Output the [X, Y] coordinate of the center of the cell containing the given text.  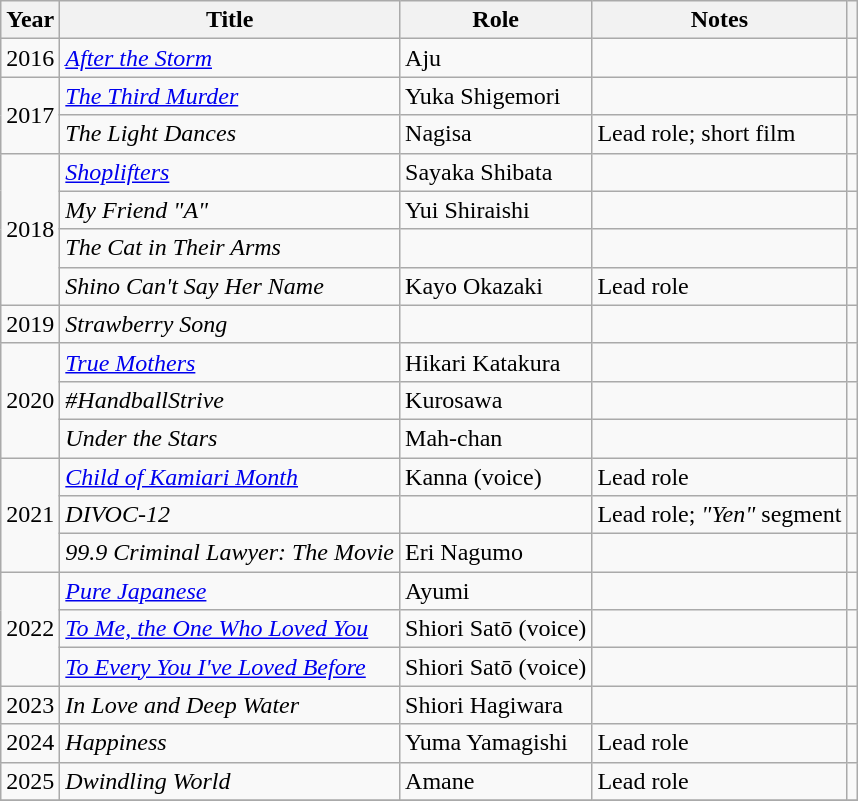
2020 [30, 400]
Happiness [230, 743]
Lead role; "Yen" segment [720, 515]
Year [30, 20]
2016 [30, 58]
2022 [30, 629]
Aju [496, 58]
After the Storm [230, 58]
True Mothers [230, 362]
99.9 Criminal Lawyer: The Movie [230, 553]
Kanna (voice) [496, 477]
Shino Can't Say Her Name [230, 286]
To Me, the One Who Loved You [230, 629]
The Cat in Their Arms [230, 248]
Amane [496, 781]
In Love and Deep Water [230, 705]
Hikari Katakura [496, 362]
Strawberry Song [230, 324]
Role [496, 20]
Kurosawa [496, 400]
Yuka Shigemori [496, 96]
Eri Nagumo [496, 553]
DIVOC-12 [230, 515]
The Third Murder [230, 96]
Yui Shiraishi [496, 210]
My Friend "A" [230, 210]
Mah-chan [496, 438]
2019 [30, 324]
2017 [30, 115]
Ayumi [496, 591]
The Light Dances [230, 134]
Shiori Hagiwara [496, 705]
Notes [720, 20]
2023 [30, 705]
Shoplifters [230, 172]
Pure Japanese [230, 591]
Child of Kamiari Month [230, 477]
Nagisa [496, 134]
Under the Stars [230, 438]
Lead role; short film [720, 134]
Sayaka Shibata [496, 172]
2018 [30, 229]
Kayo Okazaki [496, 286]
Dwindling World [230, 781]
2024 [30, 743]
#HandballStrive [230, 400]
2025 [30, 781]
Title [230, 20]
2021 [30, 515]
To Every You I've Loved Before [230, 667]
Yuma Yamagishi [496, 743]
